For the text-containing cell, return its midpoint in (x, y) coordinate format. 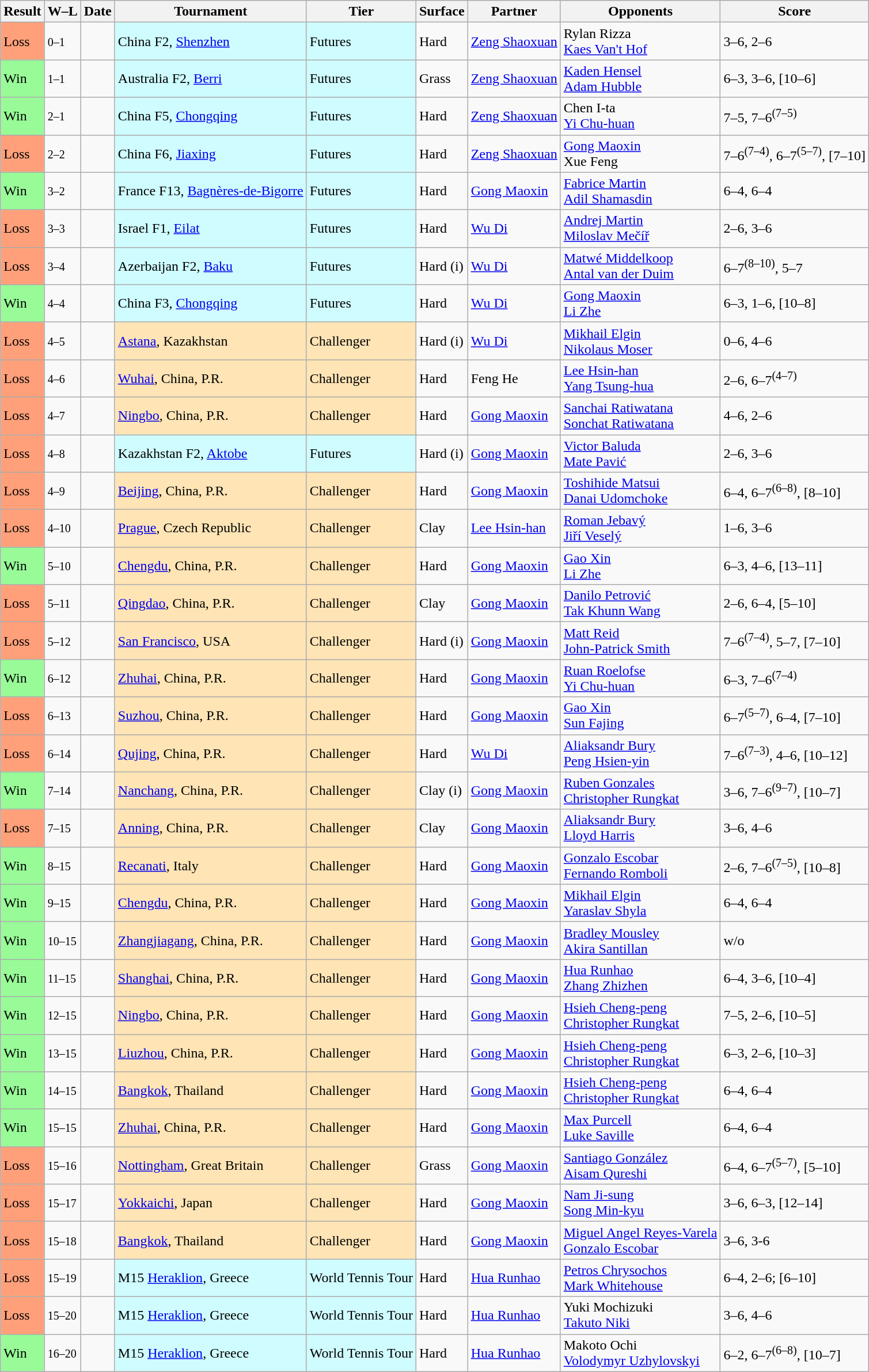
Mikhail Elgin Nikolaus Moser (640, 341)
15–20 (62, 1316)
Suzhou, China, P.R. (211, 715)
Azerbaijan F2, Baku (211, 266)
15–15 (62, 1128)
China F2, Shenzhen (211, 41)
7–6(7–4), 5–7, [7–10] (795, 640)
Anning, China, P.R. (211, 828)
1–1 (62, 78)
Score (795, 12)
7–5, 2–6, [10–5] (795, 1015)
5–11 (62, 604)
Opponents (640, 12)
7–14 (62, 790)
7–6(7–4), 6–7(5–7), [7–10] (795, 153)
2–6, 7–6(7–5), [10–8] (795, 865)
Matt Reid John-Patrick Smith (640, 640)
3–4 (62, 266)
Miguel Angel Reyes-Varela Gonzalo Escobar (640, 1241)
2–1 (62, 116)
Shanghai, China, P.R. (211, 978)
Kaden Hensel Adam Hubble (640, 78)
3–6, 2–6 (795, 41)
15–19 (62, 1278)
4–9 (62, 491)
Prague, Czech Republic (211, 529)
6–4, 6–7(5–7), [5–10] (795, 1166)
Feng He (514, 378)
China F6, Jiaxing (211, 153)
Lee Hsin-han Yang Tsung-hua (640, 378)
4–5 (62, 341)
6–3, 3–6, [10–6] (795, 78)
Astana, Kazakhstan (211, 341)
3–2 (62, 191)
0–1 (62, 41)
6–3, 4–6, [13–11] (795, 566)
Gao Xin Sun Fajing (640, 715)
15–17 (62, 1203)
4–8 (62, 453)
Tournament (211, 12)
11–15 (62, 978)
6–3, 1–6, [10–8] (795, 303)
7–5, 7–6(7–5) (795, 116)
Max Purcell Luke Saville (640, 1128)
Aliaksandr Bury Lloyd Harris (640, 828)
6–2, 6–7(6–8), [10–7] (795, 1352)
Liuzhou, China, P.R. (211, 1053)
Gong Maoxin Xue Feng (640, 153)
Tier (361, 12)
Aliaksandr Bury Peng Hsien-yin (640, 753)
Yuki Mochizuki Takuto Niki (640, 1316)
4–6 (62, 378)
Hua Runhao Zhang Zhizhen (640, 978)
Fabrice Martin Adil Shamasdin (640, 191)
7–15 (62, 828)
Matwé Middelkoop Antal van der Duim (640, 266)
W–L (62, 12)
6–4, 3–6, [10–4] (795, 978)
4–7 (62, 416)
6–14 (62, 753)
6–3, 2–6, [10–3] (795, 1053)
Toshihide Matsui Danai Udomchoke (640, 491)
Danilo Petrović Tak Khunn Wang (640, 604)
Rylan Rizza Kaes Van't Hof (640, 41)
Lee Hsin-han (514, 529)
3–3 (62, 228)
10–15 (62, 940)
7–6(7–3), 4–6, [10–12] (795, 753)
1–6, 3–6 (795, 529)
6–3, 7–6(7–4) (795, 679)
Israel F1, Eilat (211, 228)
2–6, 6–7(4–7) (795, 378)
Yokkaichi, Japan (211, 1203)
Recanati, Italy (211, 865)
2–6, 6–4, [5–10] (795, 604)
6–13 (62, 715)
Petros Chrysochos Mark Whitehouse (640, 1278)
Santiago González Aisam Qureshi (640, 1166)
Date (98, 12)
6–7(8–10), 5–7 (795, 266)
Beijing, China, P.R. (211, 491)
15–16 (62, 1166)
Nanchang, China, P.R. (211, 790)
Gao Xin Li Zhe (640, 566)
4–4 (62, 303)
12–15 (62, 1015)
Gong Maoxin Li Zhe (640, 303)
China F3, Chongqing (211, 303)
Qingdao, China, P.R. (211, 604)
3–6, 7–6(9–7), [10–7] (795, 790)
6–7(5–7), 6–4, [7–10] (795, 715)
Partner (514, 12)
Gonzalo Escobar Fernando Romboli (640, 865)
3–6, 6–3, [12–14] (795, 1203)
Mikhail Elgin Yaraslav Shyla (640, 903)
Nam Ji-sung Song Min-kyu (640, 1203)
Kazakhstan F2, Aktobe (211, 453)
San Francisco, USA (211, 640)
Nottingham, Great Britain (211, 1166)
3–6, 3-6 (795, 1241)
Ruan Roelofse Yi Chu-huan (640, 679)
9–15 (62, 903)
15–18 (62, 1241)
8–15 (62, 865)
Ruben Gonzales Christopher Rungkat (640, 790)
France F13, Bagnères-de-Bigorre (211, 191)
Bradley Mousley Akira Santillan (640, 940)
4–6, 2–6 (795, 416)
Victor Baluda Mate Pavić (640, 453)
Sanchai Ratiwatana Sonchat Ratiwatana (640, 416)
6–12 (62, 679)
6–4, 6–7(6–8), [8–10] (795, 491)
14–15 (62, 1091)
5–10 (62, 566)
4–10 (62, 529)
13–15 (62, 1053)
Wuhai, China, P.R. (211, 378)
Chen I-ta Yi Chu-huan (640, 116)
Qujing, China, P.R. (211, 753)
w/o (795, 940)
6–4, 2–6; [6–10] (795, 1278)
Zhangjiagang, China, P.R. (211, 940)
Clay (i) (442, 790)
5–12 (62, 640)
China F5, Chongqing (211, 116)
Makoto Ochi Volodymyr Uzhylovskyi (640, 1352)
Surface (442, 12)
Result (22, 12)
2–2 (62, 153)
Australia F2, Berri (211, 78)
0–6, 4–6 (795, 341)
Roman Jebavý Jiří Veselý (640, 529)
16–20 (62, 1352)
Andrej Martin Miloslav Mečíř (640, 228)
